From the cell containing the given text, extract its center point as [X, Y] coordinate. 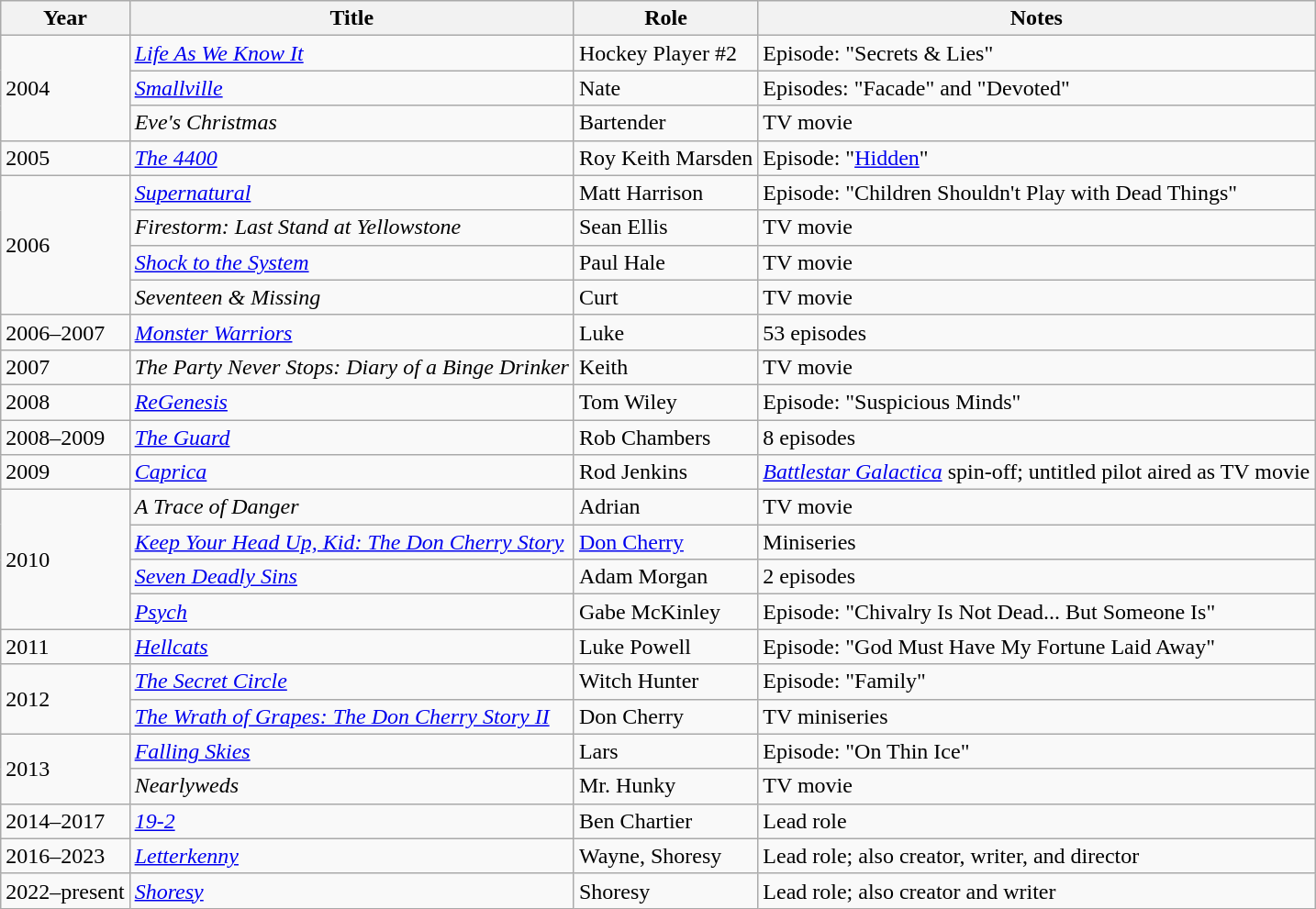
2008–2009 [65, 438]
Psych [351, 612]
The Secret Circle [351, 682]
ReGenesis [351, 402]
2013 [65, 769]
Rod Jenkins [665, 472]
Luke [665, 332]
Caprica [351, 472]
Matt Harrison [665, 193]
Seven Deadly Sins [351, 577]
Hockey Player #2 [665, 53]
Supernatural [351, 193]
Life As We Know It [351, 53]
Monster Warriors [351, 332]
Episode: "Chivalry Is Not Dead... But Someone Is" [1037, 612]
The Party Never Stops: Diary of a Binge Drinker [351, 367]
Nearlyweds [351, 786]
Adam Morgan [665, 577]
Curt [665, 297]
Wayne, Shoresy [665, 856]
Notes [1037, 18]
Battlestar Galactica spin-off; untitled pilot aired as TV movie [1037, 472]
Luke Powell [665, 647]
2006 [65, 245]
Paul Hale [665, 262]
Falling Skies [351, 751]
Witch Hunter [665, 682]
2011 [65, 647]
Lars [665, 751]
2 episodes [1037, 577]
Episode: "Children Shouldn't Play with Dead Things" [1037, 193]
Episode: "Suspicious Minds" [1037, 402]
2004 [65, 88]
Smallville [351, 88]
Mr. Hunky [665, 786]
Bartender [665, 123]
The 4400 [351, 158]
Nate [665, 88]
Eve's Christmas [351, 123]
Episode: "Hidden" [1037, 158]
Episodes: "Facade" and "Devoted" [1037, 88]
The Guard [351, 438]
Roy Keith Marsden [665, 158]
Episode: "Secrets & Lies" [1037, 53]
Lead role; also creator, writer, and director [1037, 856]
2016–2023 [65, 856]
2014–2017 [65, 821]
Lead role; also creator and writer [1037, 891]
TV miniseries [1037, 716]
Shock to the System [351, 262]
Rob Chambers [665, 438]
53 episodes [1037, 332]
8 episodes [1037, 438]
The Wrath of Grapes: The Don Cherry Story II [351, 716]
Seventeen & Missing [351, 297]
2007 [65, 367]
2008 [65, 402]
Miniseries [1037, 542]
Firestorm: Last Stand at Yellowstone [351, 227]
Ben Chartier [665, 821]
19-2 [351, 821]
2006–2007 [65, 332]
Lead role [1037, 821]
Sean Ellis [665, 227]
Keith [665, 367]
Keep Your Head Up, Kid: The Don Cherry Story [351, 542]
Letterkenny [351, 856]
Episode: "Family" [1037, 682]
Episode: "On Thin Ice" [1037, 751]
2010 [65, 560]
Tom Wiley [665, 402]
A Trace of Danger [351, 507]
Role [665, 18]
Adrian [665, 507]
Episode: "God Must Have My Fortune Laid Away" [1037, 647]
Hellcats [351, 647]
2012 [65, 699]
Year [65, 18]
Gabe McKinley [665, 612]
Title [351, 18]
2009 [65, 472]
2022–present [65, 891]
2005 [65, 158]
